Extract the (x, y) coordinate from the center of the cell holding the provided text.  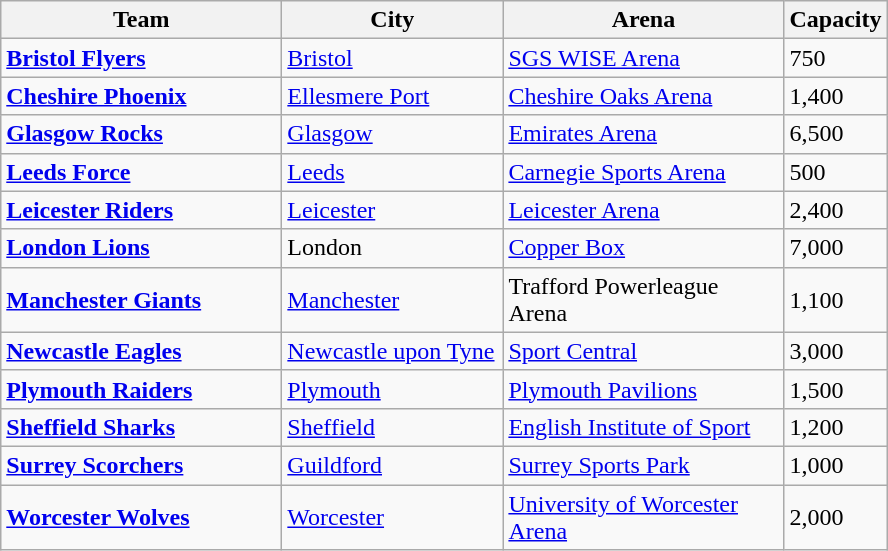
Arena (644, 20)
Plymouth (392, 389)
Worcester Wolves (142, 516)
7,000 (836, 248)
SGS WISE Arena (644, 58)
Carnegie Sports Arena (644, 172)
Surrey Scorchers (142, 465)
Plymouth Raiders (142, 389)
Leeds (392, 172)
Leicester (392, 210)
Trafford Powerleague Arena (644, 300)
Emirates Arena (644, 134)
Newcastle Eagles (142, 351)
1,500 (836, 389)
Bristol (392, 58)
Leicester Arena (644, 210)
Newcastle upon Tyne (392, 351)
Copper Box (644, 248)
Team (142, 20)
Bristol Flyers (142, 58)
1,400 (836, 96)
2,000 (836, 516)
Ellesmere Port (392, 96)
Leicester Riders (142, 210)
1,100 (836, 300)
Sheffield Sharks (142, 427)
2,400 (836, 210)
English Institute of Sport (644, 427)
City (392, 20)
Manchester Giants (142, 300)
Worcester (392, 516)
University of Worcester Arena (644, 516)
1,000 (836, 465)
London (392, 248)
Cheshire Phoenix (142, 96)
3,000 (836, 351)
1,200 (836, 427)
Surrey Sports Park (644, 465)
Guildford (392, 465)
Capacity (836, 20)
Plymouth Pavilions (644, 389)
Sport Central (644, 351)
500 (836, 172)
Glasgow Rocks (142, 134)
Cheshire Oaks Arena (644, 96)
Glasgow (392, 134)
6,500 (836, 134)
Leeds Force (142, 172)
London Lions (142, 248)
750 (836, 58)
Manchester (392, 300)
Sheffield (392, 427)
